Locate the cell with the specified text and output its [x, y] center coordinate. 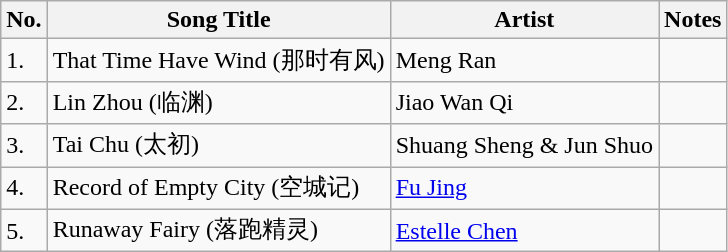
2. [24, 102]
Tai Chu (太初) [218, 146]
Notes [693, 20]
Fu Jing [524, 188]
Estelle Chen [524, 230]
1. [24, 60]
That Time Have Wind (那时有风) [218, 60]
5. [24, 230]
Song Title [218, 20]
4. [24, 188]
3. [24, 146]
Jiao Wan Qi [524, 102]
Artist [524, 20]
Runaway Fairy (落跑精灵) [218, 230]
Record of Empty City (空城记) [218, 188]
No. [24, 20]
Meng Ran [524, 60]
Lin Zhou (临渊) [218, 102]
Shuang Sheng & Jun Shuo [524, 146]
